Find where the given text appears and provide that cell's center as [X, Y] coordinate. 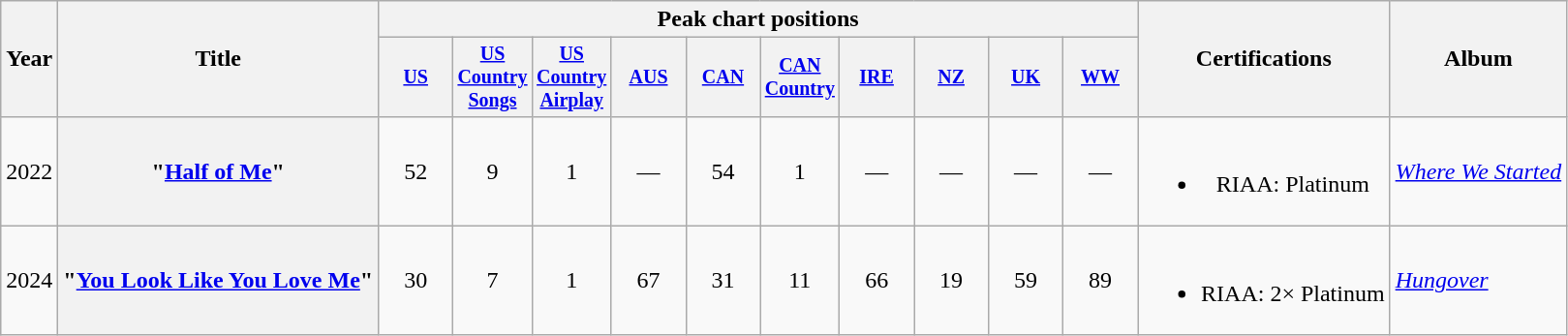
Peak chart positions [758, 19]
WW [1100, 77]
66 [877, 281]
RIAA: 2× Platinum [1265, 281]
30 [416, 281]
RIAA: Platinum [1265, 170]
2024 [29, 281]
67 [649, 281]
US Country Songs [493, 77]
7 [493, 281]
31 [723, 281]
2022 [29, 170]
CAN [723, 77]
89 [1100, 281]
Where We Started [1478, 170]
52 [416, 170]
US [416, 77]
19 [951, 281]
Album [1478, 59]
Year [29, 59]
Hungover [1478, 281]
UK [1027, 77]
IRE [877, 77]
Certifications [1265, 59]
Title [219, 59]
54 [723, 170]
9 [493, 170]
"Half of Me" [219, 170]
CANCountry [800, 77]
NZ [951, 77]
11 [800, 281]
US Country Airplay [571, 77]
AUS [649, 77]
"You Look Like You Love Me" [219, 281]
59 [1027, 281]
